For the text-containing cell, return its midpoint in (x, y) coordinate format. 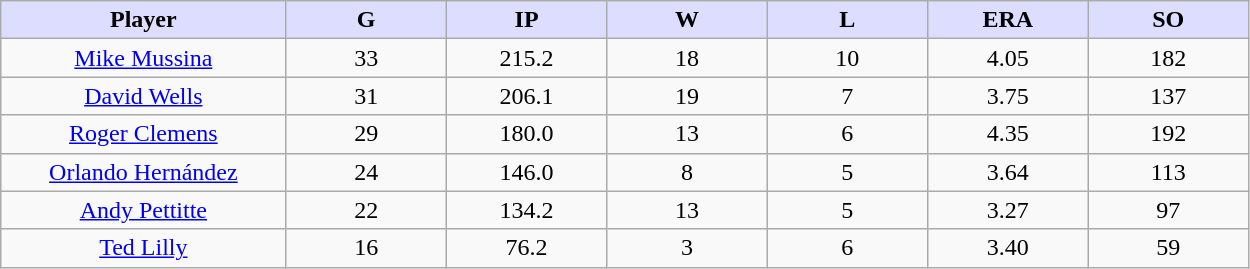
SO (1168, 20)
137 (1168, 96)
3.27 (1008, 210)
113 (1168, 172)
W (687, 20)
29 (366, 134)
59 (1168, 248)
180.0 (526, 134)
206.1 (526, 96)
33 (366, 58)
ERA (1008, 20)
3.64 (1008, 172)
8 (687, 172)
134.2 (526, 210)
192 (1168, 134)
4.05 (1008, 58)
Ted Lilly (144, 248)
3.75 (1008, 96)
L (847, 20)
Player (144, 20)
Andy Pettitte (144, 210)
Roger Clemens (144, 134)
19 (687, 96)
Orlando Hernández (144, 172)
31 (366, 96)
7 (847, 96)
146.0 (526, 172)
3.40 (1008, 248)
18 (687, 58)
IP (526, 20)
David Wells (144, 96)
22 (366, 210)
76.2 (526, 248)
4.35 (1008, 134)
24 (366, 172)
3 (687, 248)
Mike Mussina (144, 58)
97 (1168, 210)
182 (1168, 58)
10 (847, 58)
215.2 (526, 58)
G (366, 20)
16 (366, 248)
